Detect which cell encompasses the target text, then output its [x, y] center coordinate. 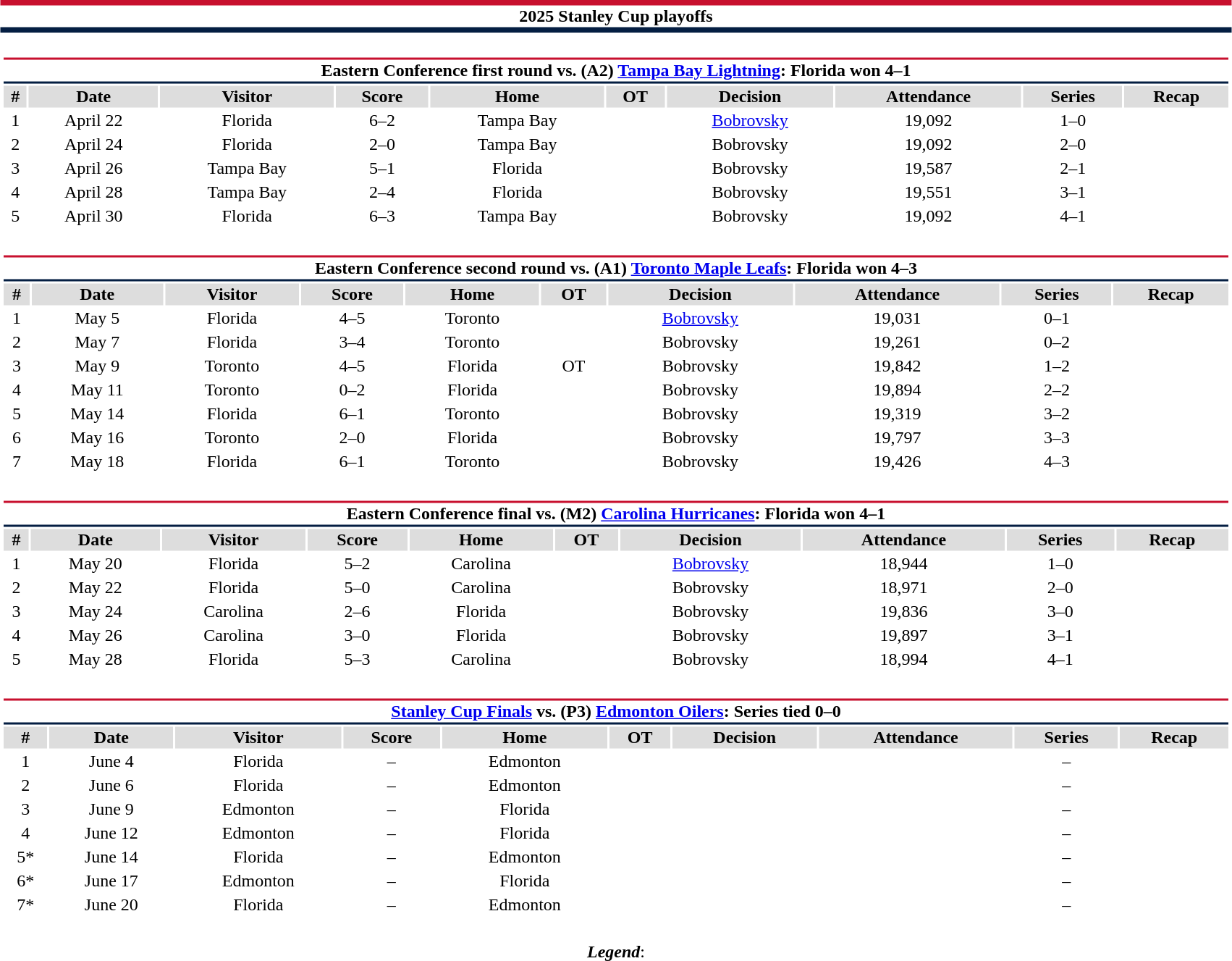
June 14 [111, 857]
19,261 [898, 343]
3–2 [1057, 414]
19,894 [898, 390]
6* [25, 881]
5* [25, 857]
18,944 [904, 564]
19,797 [898, 438]
April 26 [93, 169]
19,587 [928, 169]
4–3 [1057, 461]
1–2 [1057, 366]
3–3 [1057, 438]
2–4 [382, 192]
19,842 [898, 366]
2–1 [1073, 169]
3–4 [352, 343]
2025 Stanley Cup playoffs [616, 16]
April 30 [93, 217]
Eastern Conference first round vs. (A2) Tampa Bay Lightning: Florida won 4–1 [615, 71]
6–2 [382, 121]
May 28 [96, 660]
19,031 [898, 318]
5–0 [357, 587]
May 7 [97, 343]
6 [16, 438]
19,426 [898, 461]
April 22 [93, 121]
May 5 [97, 318]
June 20 [111, 905]
19,551 [928, 192]
May 16 [97, 438]
June 17 [111, 881]
5–1 [382, 169]
18,994 [904, 660]
May 14 [97, 414]
5–3 [357, 660]
7* [25, 905]
June 9 [111, 809]
Eastern Conference second round vs. (A1) Toronto Maple Leafs: Florida won 4–3 [615, 268]
5–2 [357, 564]
May 24 [96, 612]
June 6 [111, 786]
6–3 [382, 217]
May 26 [96, 635]
18,971 [904, 587]
7 [16, 461]
June 12 [111, 834]
0–1 [1057, 318]
April 28 [93, 192]
19,836 [904, 612]
19,897 [904, 635]
2–2 [1057, 390]
Stanley Cup Finals vs. (P3) Edmonton Oilers: Series tied 0–0 [615, 711]
2–6 [357, 612]
Eastern Conference final vs. (M2) Carolina Hurricanes: Florida won 4–1 [615, 514]
May 11 [97, 390]
April 24 [93, 144]
May 22 [96, 587]
June 4 [111, 761]
May 20 [96, 564]
May 18 [97, 461]
May 9 [97, 366]
19,319 [898, 414]
